For the text-containing cell, return its midpoint in (x, y) coordinate format. 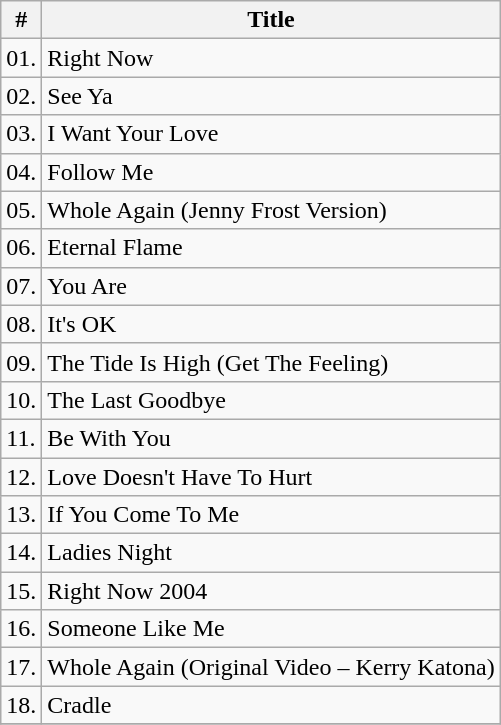
# (22, 20)
The Tide Is High (Get The Feeling) (271, 362)
I Want Your Love (271, 134)
03. (22, 134)
It's OK (271, 324)
Whole Again (Original Video – Kerry Katona) (271, 667)
12. (22, 477)
Ladies Night (271, 553)
16. (22, 629)
14. (22, 553)
Follow Me (271, 172)
04. (22, 172)
Someone Like Me (271, 629)
06. (22, 248)
15. (22, 591)
10. (22, 400)
Whole Again (Jenny Frost Version) (271, 210)
Right Now (271, 58)
Right Now 2004 (271, 591)
17. (22, 667)
You Are (271, 286)
Title (271, 20)
18. (22, 705)
Cradle (271, 705)
If You Come To Me (271, 515)
Be With You (271, 438)
The Last Goodbye (271, 400)
Love Doesn't Have To Hurt (271, 477)
See Ya (271, 96)
13. (22, 515)
11. (22, 438)
08. (22, 324)
07. (22, 286)
Eternal Flame (271, 248)
09. (22, 362)
01. (22, 58)
02. (22, 96)
05. (22, 210)
